Scan for the cell matching the given text and deliver its (x, y) coordinate at center. 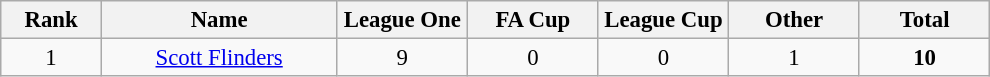
Total (924, 20)
10 (924, 58)
Rank (52, 20)
Other (794, 20)
9 (402, 58)
League One (402, 20)
FA Cup (534, 20)
Scott Flinders (219, 58)
League Cup (664, 20)
Name (219, 20)
